Return (X, Y) of the center of cell containing provided text 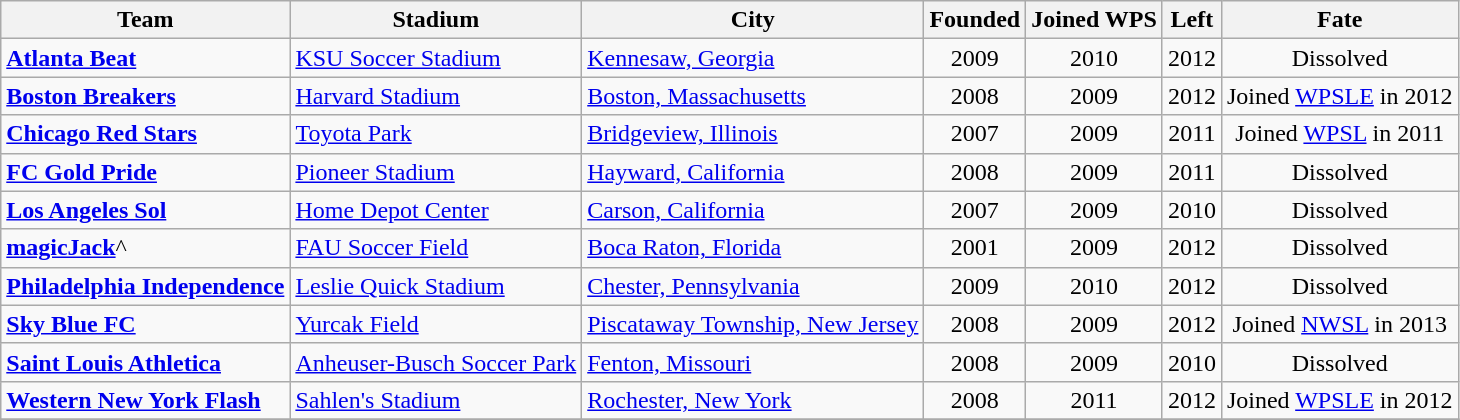
Boston Breakers (146, 96)
Kennesaw, Georgia (753, 58)
Bridgeview, Illinois (753, 134)
Los Angeles Sol (146, 210)
Left (1192, 20)
Boca Raton, Florida (753, 248)
Team (146, 20)
Joined NWSL in 2013 (1340, 324)
Sky Blue FC (146, 324)
Atlanta Beat (146, 58)
Boston, Massachusetts (753, 96)
Western New York Flash (146, 400)
2001 (975, 248)
FAU Soccer Field (436, 248)
FC Gold Pride (146, 172)
Home Depot Center (436, 210)
Yurcak Field (436, 324)
Joined WPSL in 2011 (1340, 134)
Leslie Quick Stadium (436, 286)
Chester, Pennsylvania (753, 286)
Pioneer Stadium (436, 172)
Harvard Stadium (436, 96)
Joined WPS (1094, 20)
City (753, 20)
Toyota Park (436, 134)
Carson, California (753, 210)
Chicago Red Stars (146, 134)
Rochester, New York (753, 400)
Fate (1340, 20)
Stadium (436, 20)
Anheuser-Busch Soccer Park (436, 362)
magicJack^ (146, 248)
Piscataway Township, New Jersey (753, 324)
Saint Louis Athletica (146, 362)
Hayward, California (753, 172)
Fenton, Missouri (753, 362)
Philadelphia Independence (146, 286)
Sahlen's Stadium (436, 400)
Founded (975, 20)
KSU Soccer Stadium (436, 58)
